Pinpoint the cell where the given text exists, returning its (x, y) midpoint coordinate. 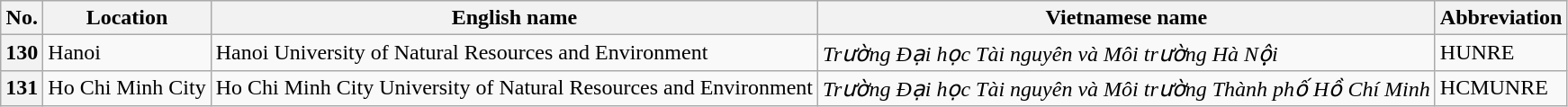
Ho Chi Minh City (127, 88)
130 (22, 53)
Hanoi University of Natural Resources and Environment (514, 53)
131 (22, 88)
Trường Đại học Tài nguyên và Môi trường Thành phố Hồ Chí Minh (1127, 88)
English name (514, 18)
Ho Chi Minh City University of Natural Resources and Environment (514, 88)
Trường Đại học Tài nguyên và Môi trường Hà Nội (1127, 53)
No. (22, 18)
Abbreviation (1501, 18)
Hanoi (127, 53)
HUNRE (1501, 53)
HCMUNRE (1501, 88)
Vietnamese name (1127, 18)
Location (127, 18)
